Locate the cell with the specified text and output its [x, y] center coordinate. 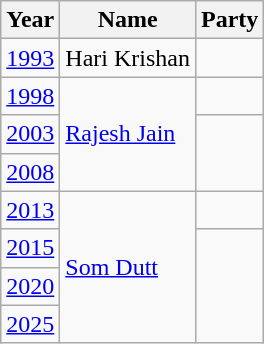
1993 [30, 58]
Som Dutt [128, 267]
2008 [30, 172]
2020 [30, 286]
Party [230, 20]
2025 [30, 324]
Year [30, 20]
Hari Krishan [128, 58]
2003 [30, 134]
Name [128, 20]
1998 [30, 96]
2015 [30, 248]
2013 [30, 210]
Rajesh Jain [128, 134]
